Output the [X, Y] coordinate of the center of the cell containing the given text.  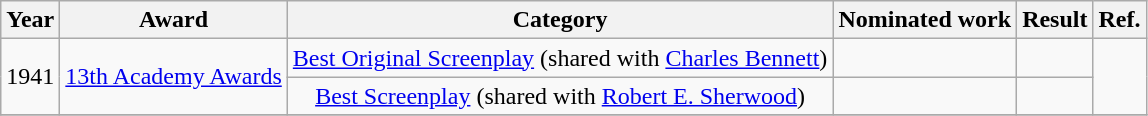
Nominated work [925, 20]
13th Academy Awards [174, 77]
1941 [30, 77]
Result [1055, 20]
Best Original Screenplay (shared with Charles Bennett) [560, 58]
Year [30, 20]
Ref. [1120, 20]
Award [174, 20]
Best Screenplay (shared with Robert E. Sherwood) [560, 96]
Category [560, 20]
